From the cell containing the given text, extract its center point as [X, Y] coordinate. 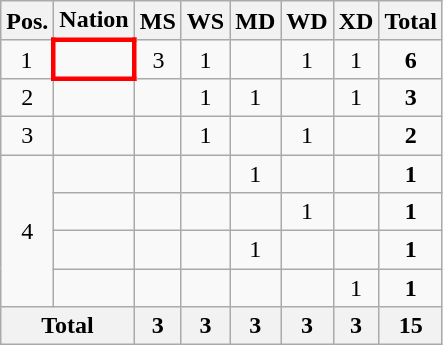
4 [28, 230]
WD [307, 21]
XD [356, 21]
MD [256, 21]
WS [205, 21]
15 [411, 326]
Pos. [28, 21]
Nation [94, 21]
MS [158, 21]
6 [411, 59]
